Detect which cell encompasses the target text, then output its (X, Y) center coordinate. 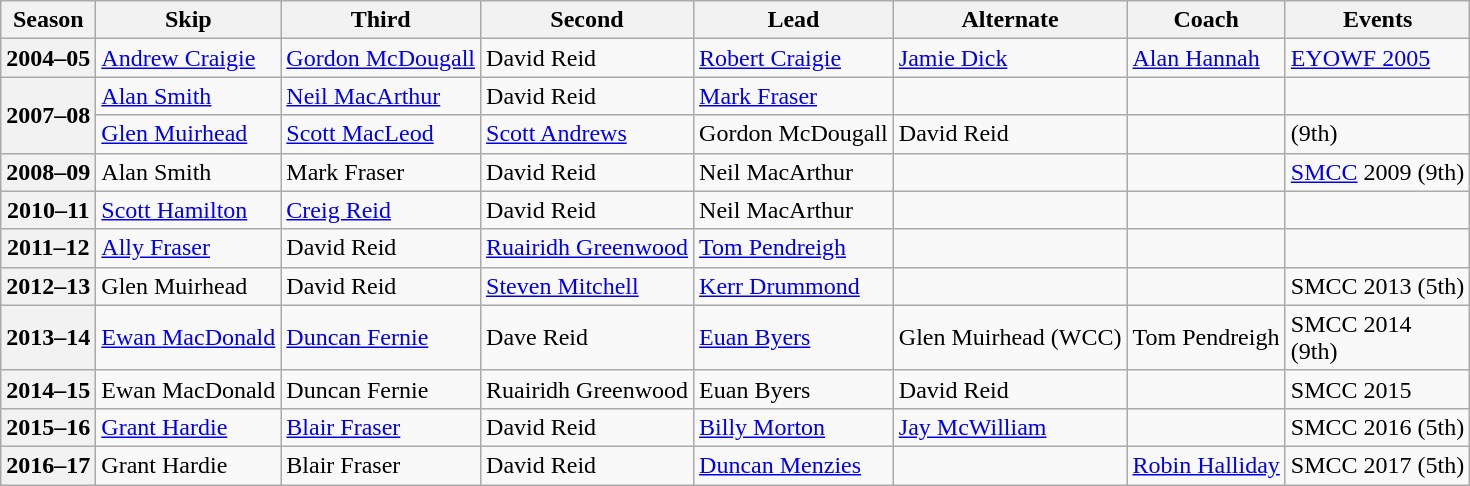
Jay McWilliam (1010, 427)
Coach (1206, 20)
Robin Halliday (1206, 465)
2007–08 (48, 115)
Jamie Dick (1010, 58)
2012–13 (48, 286)
2011–12 (48, 248)
(9th) (1377, 134)
2016–17 (48, 465)
Creig Reid (381, 210)
Duncan Menzies (794, 465)
Kerr Drummond (794, 286)
Robert Craigie (794, 58)
SMCC 2014 (9th) (1377, 338)
Scott MacLeod (381, 134)
Season (48, 20)
2010–11 (48, 210)
Skip (188, 20)
2013–14 (48, 338)
2004–05 (48, 58)
2015–16 (48, 427)
Third (381, 20)
Steven Mitchell (588, 286)
Scott Hamilton (188, 210)
Scott Andrews (588, 134)
SMCC 2017 (5th) (1377, 465)
2014–15 (48, 389)
Lead (794, 20)
SMCC 2016 (5th) (1377, 427)
Andrew Craigie (188, 58)
Alan Hannah (1206, 58)
Ally Fraser (188, 248)
Glen Muirhead (WCC) (1010, 338)
Billy Morton (794, 427)
2008–09 (48, 172)
EYOWF 2005 (1377, 58)
SMCC 2013 (5th) (1377, 286)
Dave Reid (588, 338)
Alternate (1010, 20)
SMCC 2015 (1377, 389)
Second (588, 20)
Events (1377, 20)
SMCC 2009 (9th) (1377, 172)
